Detect which cell encompasses the target text, then output its [x, y] center coordinate. 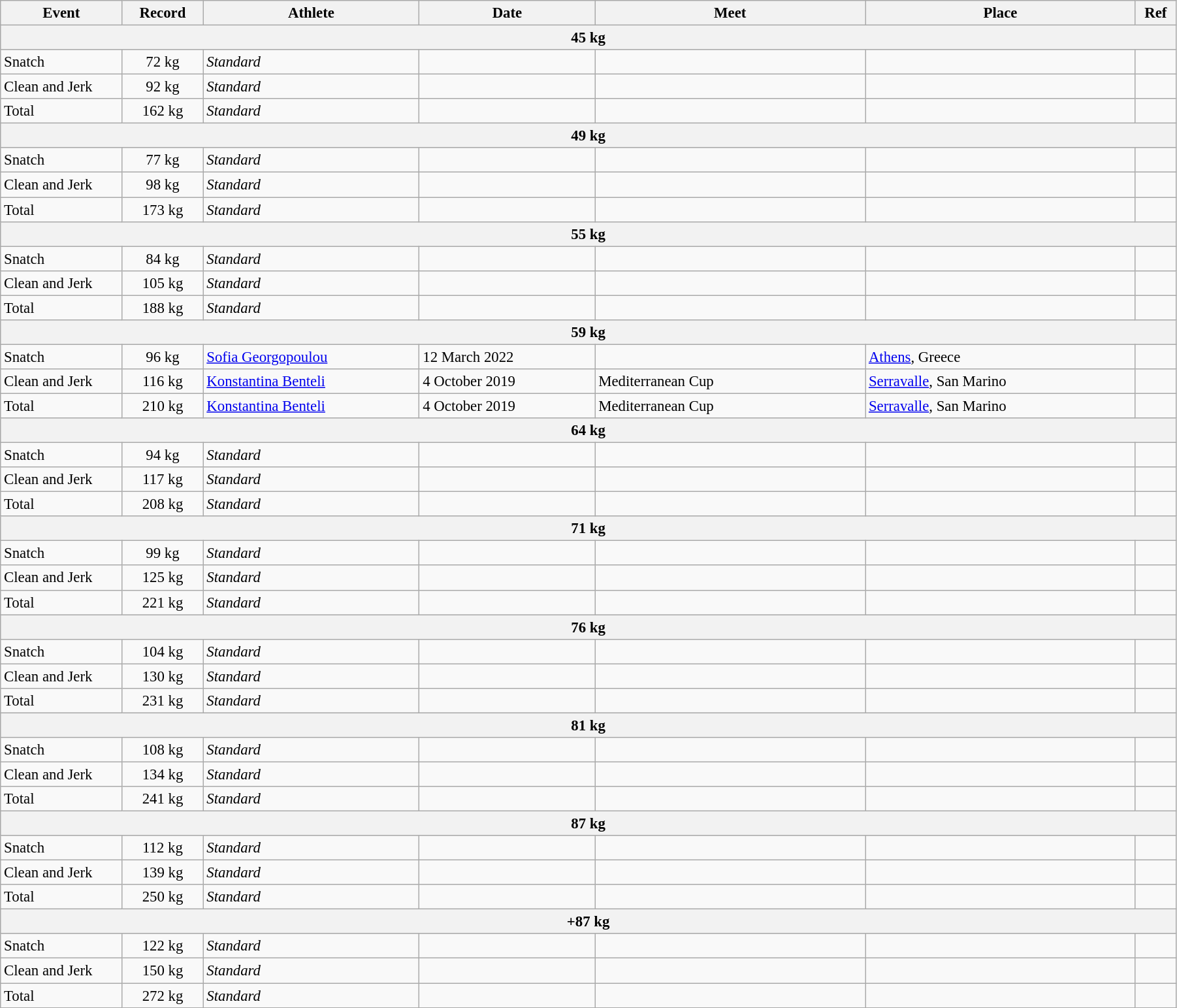
98 kg [163, 185]
81 kg [588, 725]
Event [61, 13]
241 kg [163, 799]
45 kg [588, 38]
116 kg [163, 382]
162 kg [163, 111]
108 kg [163, 750]
Record [163, 13]
Meet [730, 13]
99 kg [163, 553]
105 kg [163, 283]
Date [507, 13]
76 kg [588, 627]
94 kg [163, 455]
210 kg [163, 406]
188 kg [163, 308]
173 kg [163, 210]
231 kg [163, 701]
87 kg [588, 824]
Sofia Georgopoulou [311, 357]
Athlete [311, 13]
134 kg [163, 774]
272 kg [163, 996]
77 kg [163, 160]
Place [1001, 13]
117 kg [163, 480]
55 kg [588, 234]
125 kg [163, 578]
12 March 2022 [507, 357]
130 kg [163, 676]
Athens, Greece [1001, 357]
64 kg [588, 431]
221 kg [163, 602]
92 kg [163, 87]
112 kg [163, 848]
+87 kg [588, 922]
250 kg [163, 897]
150 kg [163, 971]
139 kg [163, 873]
104 kg [163, 651]
49 kg [588, 136]
96 kg [163, 357]
84 kg [163, 259]
72 kg [163, 62]
59 kg [588, 333]
71 kg [588, 528]
Ref [1155, 13]
122 kg [163, 947]
208 kg [163, 504]
